Identify which cell holds the provided text, then report its [X, Y] central coordinate. 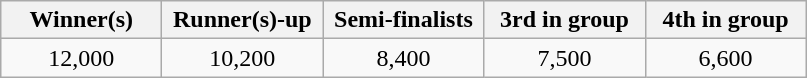
4th in group [726, 20]
10,200 [242, 58]
Runner(s)-up [242, 20]
12,000 [82, 58]
Semi-finalists [404, 20]
7,500 [564, 58]
3rd in group [564, 20]
Winner(s) [82, 20]
8,400 [404, 58]
6,600 [726, 58]
